Capture the cell that displays the provided text and extract its (X, Y) central coordinate. 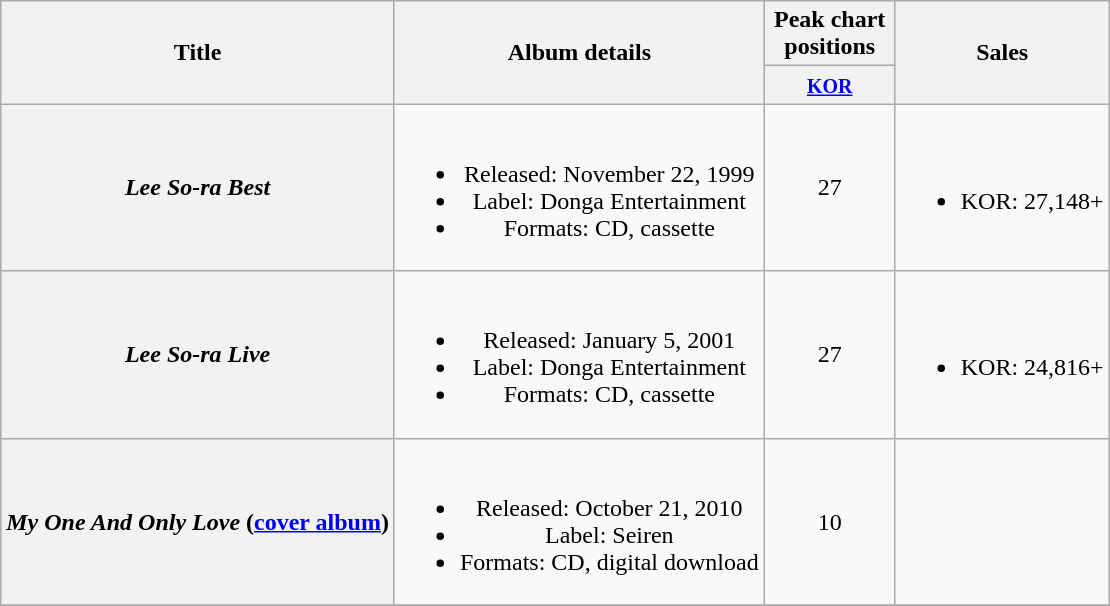
KOR: 27,148+ (1002, 188)
KOR (830, 85)
Lee So-ra Best (198, 188)
Album details (579, 52)
Peak chart positions (830, 34)
My One And Only Love (cover album) (198, 522)
Released: October 21, 2010Label: SeirenFormats: CD, digital download (579, 522)
Released: November 22, 1999Label: Donga EntertainmentFormats: CD, cassette (579, 188)
KOR: 24,816+ (1002, 354)
Lee So-ra Live (198, 354)
Sales (1002, 52)
10 (830, 522)
Released: January 5, 2001Label: Donga EntertainmentFormats: CD, cassette (579, 354)
Title (198, 52)
